From the cell containing the given text, extract its center point as (x, y) coordinate. 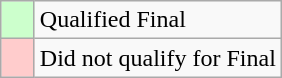
Qualified Final (158, 20)
Did not qualify for Final (158, 58)
